Determine the [x, y] coordinate at the center of the cell enclosing the given text.  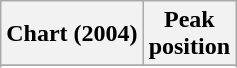
Peakposition [189, 34]
Chart (2004) [72, 34]
